Return (X, Y) of the center of cell containing provided text 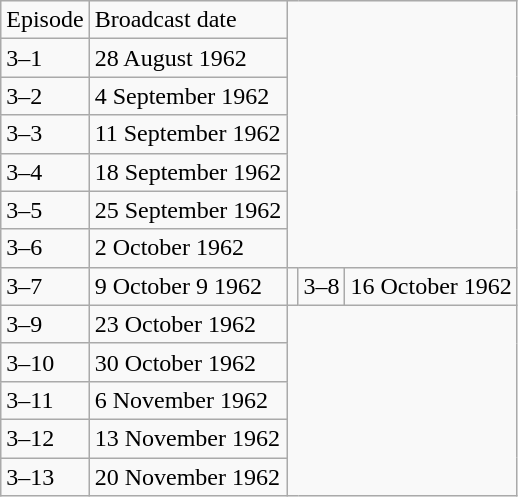
3–10 (45, 362)
30 October 1962 (188, 362)
3–5 (45, 210)
Episode (45, 20)
3–6 (45, 248)
18 September 1962 (188, 172)
16 October 1962 (431, 286)
3–1 (45, 58)
2 October 1962 (188, 248)
20 November 1962 (188, 477)
3–8 (322, 286)
6 November 1962 (188, 400)
3–9 (45, 324)
3–4 (45, 172)
13 November 1962 (188, 438)
9 October 9 1962 (188, 286)
3–13 (45, 477)
3–3 (45, 134)
11 September 1962 (188, 134)
3–12 (45, 438)
25 September 1962 (188, 210)
3–2 (45, 96)
Broadcast date (188, 20)
3–11 (45, 400)
23 October 1962 (188, 324)
4 September 1962 (188, 96)
3–7 (45, 286)
28 August 1962 (188, 58)
